Pinpoint the cell where the given text exists, returning its [X, Y] midpoint coordinate. 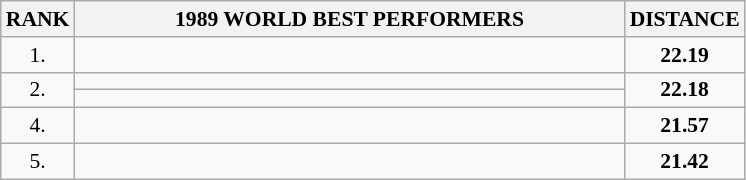
RANK [38, 19]
2. [38, 90]
21.57 [685, 126]
22.19 [685, 55]
21.42 [685, 162]
4. [38, 126]
DISTANCE [685, 19]
1989 WORLD BEST PERFORMERS [349, 19]
5. [38, 162]
22.18 [685, 90]
1. [38, 55]
